Extract the (X, Y) coordinate from the center of the cell holding the provided text.  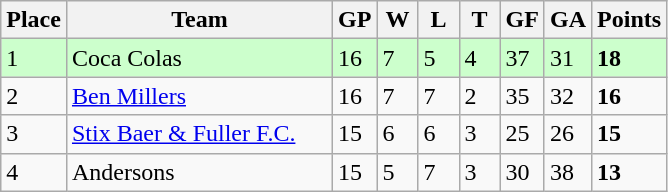
1 (34, 58)
26 (568, 134)
35 (522, 96)
Points (630, 20)
37 (522, 58)
GA (568, 20)
25 (522, 134)
Place (34, 20)
18 (630, 58)
Team (199, 20)
L (438, 20)
Stix Baer & Fuller F.C. (199, 134)
Coca Colas (199, 58)
Ben Millers (199, 96)
38 (568, 172)
T (480, 20)
W (398, 20)
32 (568, 96)
GF (522, 20)
13 (630, 172)
Andersons (199, 172)
30 (522, 172)
GP (355, 20)
31 (568, 58)
